For the text-containing cell, return its midpoint in [x, y] coordinate format. 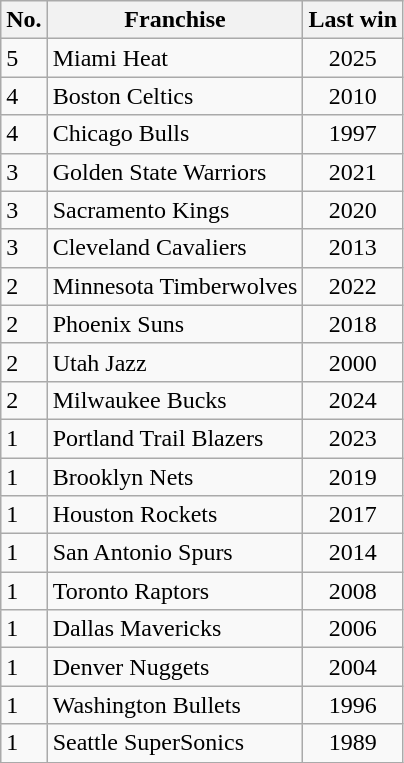
Seattle SuperSonics [175, 743]
Houston Rockets [175, 515]
Minnesota Timberwolves [175, 286]
1997 [353, 134]
Phoenix Suns [175, 324]
2014 [353, 553]
2023 [353, 438]
Brooklyn Nets [175, 477]
2021 [353, 172]
San Antonio Spurs [175, 553]
1989 [353, 743]
2018 [353, 324]
Cleveland Cavaliers [175, 248]
2022 [353, 286]
2019 [353, 477]
2010 [353, 96]
1996 [353, 705]
Portland Trail Blazers [175, 438]
2024 [353, 400]
No. [24, 20]
Washington Bullets [175, 705]
Denver Nuggets [175, 667]
2006 [353, 629]
2017 [353, 515]
Dallas Mavericks [175, 629]
Boston Celtics [175, 96]
2004 [353, 667]
2025 [353, 58]
2013 [353, 248]
2020 [353, 210]
Franchise [175, 20]
Chicago Bulls [175, 134]
2000 [353, 362]
Last win [353, 20]
Miami Heat [175, 58]
Golden State Warriors [175, 172]
Sacramento Kings [175, 210]
Utah Jazz [175, 362]
2008 [353, 591]
5 [24, 58]
Toronto Raptors [175, 591]
Milwaukee Bucks [175, 400]
